Capture the cell that displays the provided text and extract its [x, y] central coordinate. 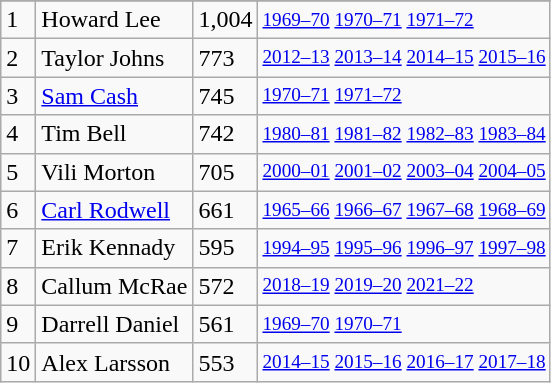
1,004 [226, 20]
2012–13 2013–14 2014–15 2015–16 [404, 58]
705 [226, 172]
Tim Bell [114, 134]
6 [18, 210]
1965–66 1966–67 1967–68 1968–69 [404, 210]
Taylor Johns [114, 58]
572 [226, 286]
745 [226, 96]
561 [226, 324]
Sam Cash [114, 96]
2014–15 2015–16 2016–17 2017–18 [404, 362]
4 [18, 134]
Alex Larsson [114, 362]
2 [18, 58]
1994–95 1995–96 1996–97 1997–98 [404, 248]
7 [18, 248]
595 [226, 248]
9 [18, 324]
1970–71 1971–72 [404, 96]
553 [226, 362]
8 [18, 286]
Carl Rodwell [114, 210]
Darrell Daniel [114, 324]
Callum McRae [114, 286]
Howard Lee [114, 20]
1980–81 1981–82 1982–83 1983–84 [404, 134]
742 [226, 134]
2018–19 2019–20 2021–22 [404, 286]
Vili Morton [114, 172]
661 [226, 210]
10 [18, 362]
1969–70 1970–71 [404, 324]
773 [226, 58]
1 [18, 20]
1969–70 1970–71 1971–72 [404, 20]
Erik Kennady [114, 248]
2000–01 2001–02 2003–04 2004–05 [404, 172]
5 [18, 172]
3 [18, 96]
